Provide the [x, y] coordinate of the cell's center where the given text is located.  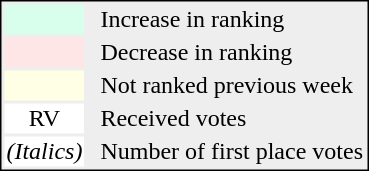
(Italics) [44, 151]
RV [44, 119]
Received votes [232, 119]
Not ranked previous week [232, 85]
Number of first place votes [232, 151]
Decrease in ranking [232, 53]
Increase in ranking [232, 19]
